Pinpoint the cell where the given text exists, returning its (X, Y) midpoint coordinate. 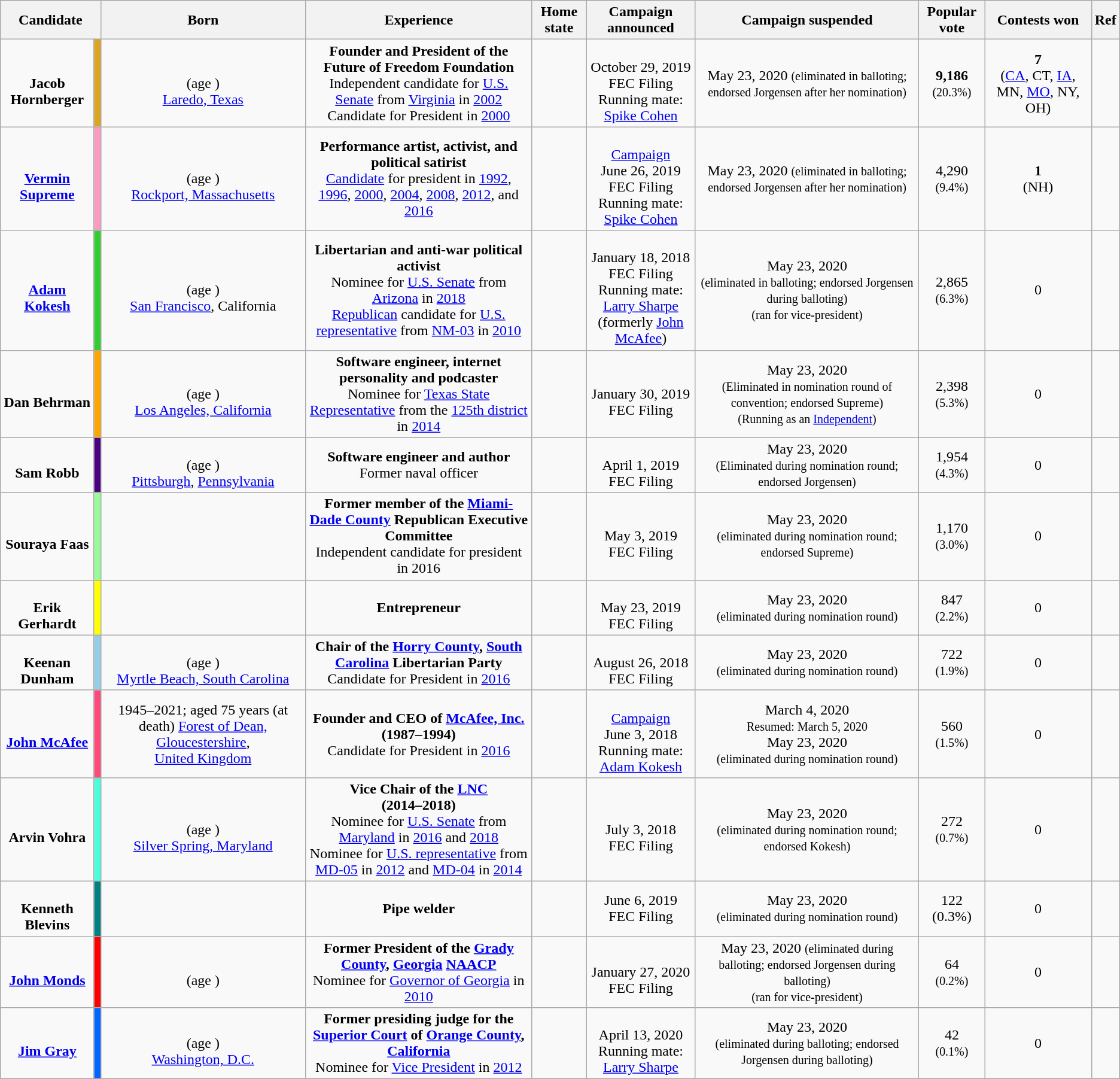
(age )Pittsburgh, Pennsylvania (203, 465)
2,398(5.3%) (952, 394)
May 3, 2019FEC Filing (641, 536)
2,865(6.3%) (952, 290)
Software engineer, internet personality and podcasterNominee for Texas State Representative from the 125th district in 2014 (419, 394)
Entrepreneur (419, 607)
Home state (559, 20)
Founder and President of the Future of Freedom FoundationIndependent candidate for U.S. Senate from Virginia in 2002Candidate for President in 2000 (419, 83)
(age )Silver Spring, Maryland (203, 829)
January 30, 2019FEC Filing (641, 394)
Keenan Dunham (47, 662)
May 23, 2020(Eliminated during nomination round; endorsed Jorgensen) (807, 465)
Ref (1106, 20)
1,170(3.0%) (952, 536)
Vermin Supreme (47, 178)
1,954(4.3%) (952, 465)
Sam Robb (47, 465)
Campaign suspended (807, 20)
64(0.2%) (952, 972)
272(0.7%) (952, 829)
(age )Myrtle Beach, South Carolina (203, 662)
John Monds (47, 972)
4,290(9.4%) (952, 178)
Pipe welder (419, 908)
Born (203, 20)
(age ) Rockport, Massachusetts (203, 178)
Former presiding judge for the Superior Court of Orange County, CaliforniaNominee for Vice President in 2012 (419, 1044)
122(0.3%) (952, 908)
Founder and CEO of McAfee, Inc.(1987–1994) Candidate for President in 2016 (419, 734)
1(NH) (1038, 178)
May 23, 2019FEC Filing (641, 607)
May 23, 2020(eliminated during balloting; endorsed Jorgensen during balloting) (807, 1044)
October 29, 2019FEC FilingRunning mate: Spike Cohen (641, 83)
March 4, 2020Resumed: March 5, 2020May 23, 2020(eliminated during nomination round) (807, 734)
Performance artist, activist, and political satiristCandidate for president in 1992, 1996, 2000, 2004, 2008, 2012, and 2016 (419, 178)
May 23, 2020(eliminated during nomination round; endorsed Kokesh) (807, 829)
Popular vote (952, 20)
Jacob Hornberger (47, 83)
Erik Gerhardt (47, 607)
June 6, 2019FEC Filing (641, 908)
(age )Laredo, Texas (203, 83)
560(1.5%) (952, 734)
Dan Behrman (47, 394)
Contests won (1038, 20)
January 27, 2020FEC Filing (641, 972)
April 1, 2019FEC Filing (641, 465)
(age ) (203, 972)
May 23, 2020(eliminated during nomination round; endorsed Supreme) (807, 536)
April 13, 2020Running mate: Larry Sharpe (641, 1044)
August 26, 2018FEC Filing (641, 662)
Software engineer and authorFormer naval officer (419, 465)
1945–2021; aged 75 years (at death) Forest of Dean, Gloucestershire,United Kingdom (203, 734)
(age )San Francisco, California (203, 290)
Arvin Vohra (47, 829)
9,186(20.3%) (952, 83)
42(0.1%) (952, 1044)
7(CA, CT, IA, MN, MO, NY, OH) (1038, 83)
John McAfee (47, 734)
Candidate (50, 20)
Adam Kokesh (47, 290)
Campaign announced (641, 20)
Souraya Faas (47, 536)
Jim Gray (47, 1044)
847(2.2%) (952, 607)
Experience (419, 20)
May 23, 2020(Eliminated in nomination round of convention; endorsed Supreme)(Running as an Independent) (807, 394)
CampaignJune 3, 2018Running mate: Adam Kokesh (641, 734)
May 23, 2020(eliminated in balloting; endorsed Jorgensen during balloting)(ran for vice-president) (807, 290)
Chair of the Horry County, South Carolina Libertarian PartyCandidate for President in 2016 (419, 662)
May 23, 2020 (eliminated during balloting; endorsed Jorgensen during balloting)(ran for vice-president) (807, 972)
722(1.9%) (952, 662)
January 18, 2018FEC Filing Running mate: Larry Sharpe(formerly John McAfee) (641, 290)
Former President of the Grady County, Georgia NAACP Nominee for Governor of Georgia in 2010 (419, 972)
Kenneth Blevins (47, 908)
(age )Los Angeles, California (203, 394)
July 3, 2018FEC Filing (641, 829)
(age ) Washington, D.C. (203, 1044)
Former member of the Miami-Dade County Republican Executive Committee Independent candidate for president in 2016 (419, 536)
CampaignJune 26, 2019FEC FilingRunning mate: Spike Cohen (641, 178)
